Find where the given text appears and provide that cell's center as [x, y] coordinate. 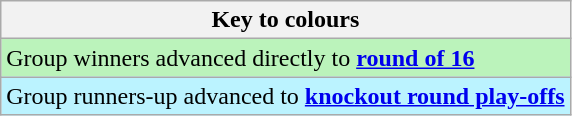
Group winners advanced directly to round of 16 [286, 58]
Group runners-up advanced to knockout round play-offs [286, 96]
Key to colours [286, 20]
